From the cell containing the given text, extract its center point as (x, y) coordinate. 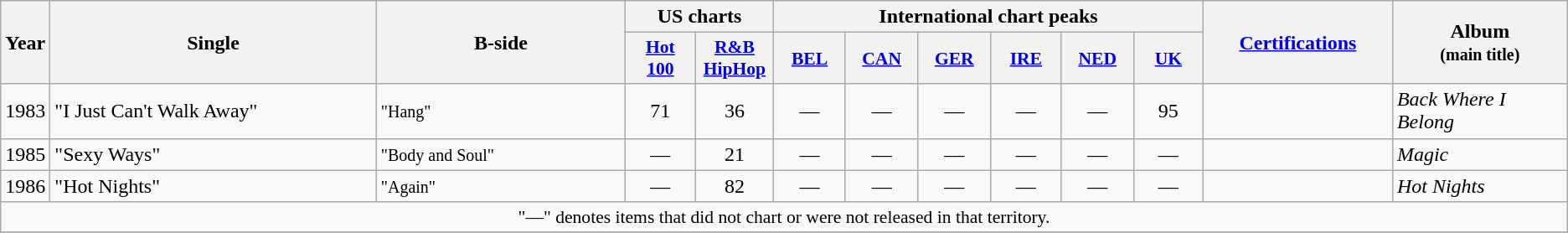
"Sexy Ways" (213, 154)
US charts (700, 17)
Year (25, 42)
1986 (25, 186)
95 (1168, 111)
36 (734, 111)
R&BHipHop (734, 59)
"Hang" (501, 111)
Certifications (1297, 42)
"Body and Soul" (501, 154)
"Hot Nights" (213, 186)
CAN (881, 59)
GER (955, 59)
B-side (501, 42)
Hot100 (661, 59)
Hot Nights (1479, 186)
BEL (810, 59)
71 (661, 111)
1983 (25, 111)
"I Just Can't Walk Away" (213, 111)
Magic (1479, 154)
21 (734, 154)
1985 (25, 154)
82 (734, 186)
NED (1097, 59)
"Again" (501, 186)
"—" denotes items that did not chart or were not released in that territory. (784, 217)
Back Where I Belong (1479, 111)
Single (213, 42)
IRE (1026, 59)
Album(main title) (1479, 42)
UK (1168, 59)
International chart peaks (988, 17)
